Pinpoint the cell where the given text exists, returning its (x, y) midpoint coordinate. 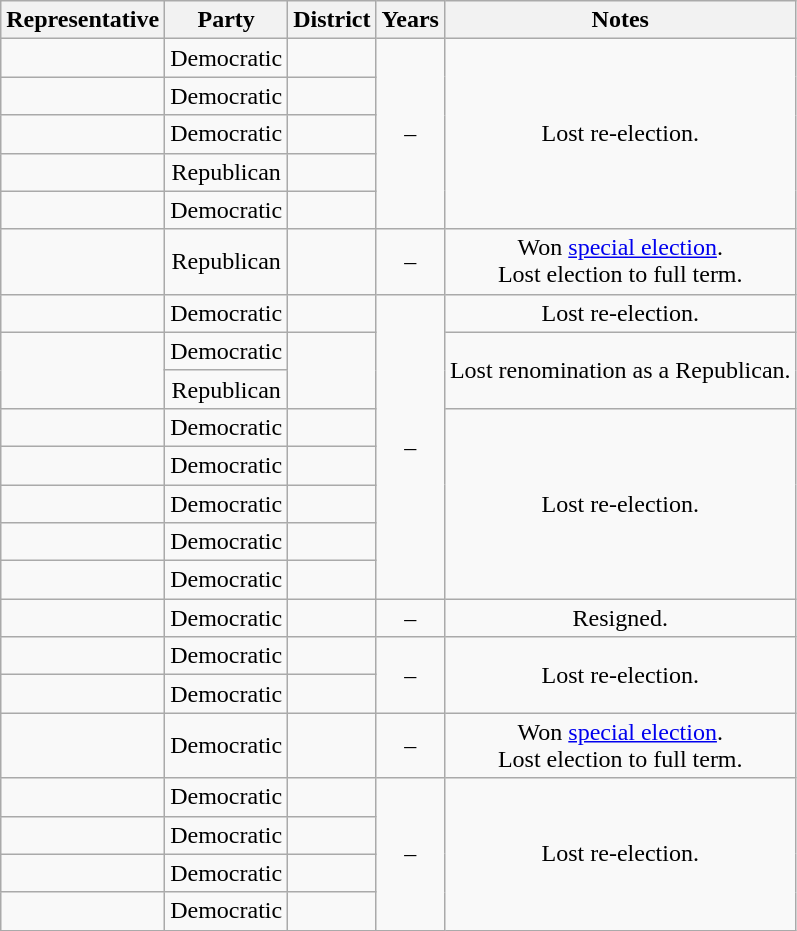
Representative (83, 20)
Years (410, 20)
Resigned. (620, 618)
Lost renomination as a Republican. (620, 370)
District (332, 20)
Party (226, 20)
Notes (620, 20)
